Identify which cell holds the provided text, then report its (x, y) central coordinate. 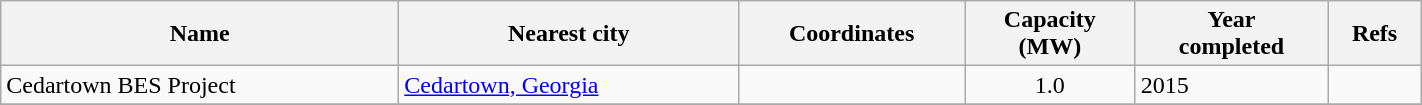
Capacity(MW) (1050, 34)
Name (200, 34)
Refs (1374, 34)
Nearest city (569, 34)
2015 (1232, 85)
Coordinates (852, 34)
Cedartown BES Project (200, 85)
Yearcompleted (1232, 34)
1.0 (1050, 85)
Cedartown, Georgia (569, 85)
